Pinpoint the cell where the given text exists, returning its (X, Y) midpoint coordinate. 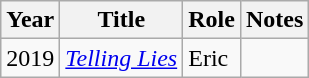
Year (30, 20)
Role (212, 20)
Notes (274, 20)
2019 (30, 58)
Title (122, 20)
Telling Lies (122, 58)
Eric (212, 58)
